Locate the cell with the specified text and output its (X, Y) center coordinate. 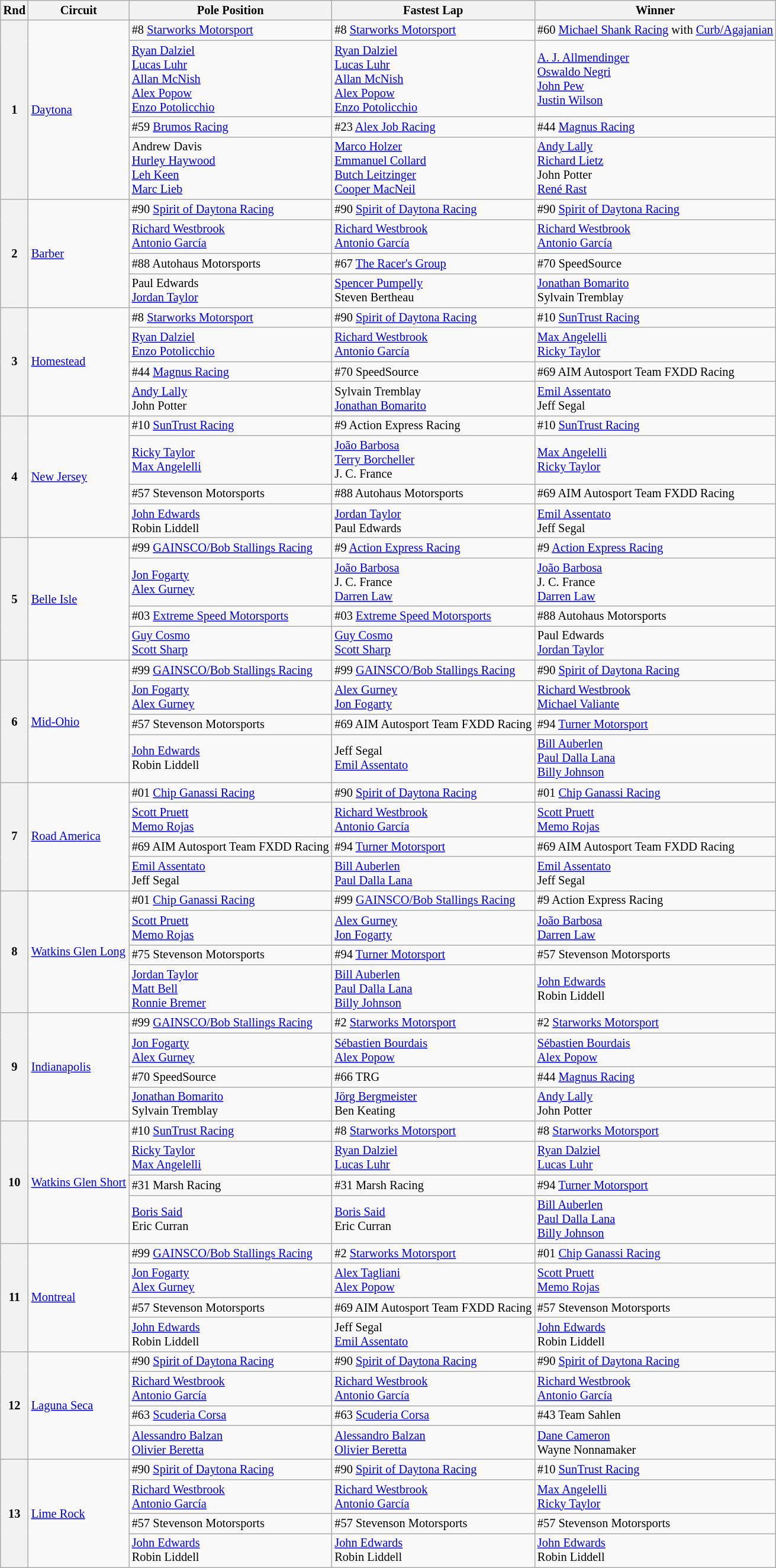
13 (14, 1514)
9 (14, 1067)
Fastest Lap (433, 10)
Circuit (79, 10)
Barber (79, 253)
#23 Alex Job Racing (433, 127)
#75 Stevenson Motorsports (231, 955)
5 (14, 599)
Rnd (14, 10)
Montreal (79, 1297)
Lime Rock (79, 1514)
A. J. Allmendinger Oswaldo Negri John Pew Justin Wilson (655, 79)
João Barbosa Darren Law (655, 928)
Mid-Ohio (79, 721)
Andrew Davis Hurley Haywood Leh Keen Marc Lieb (231, 168)
Watkins Glen Short (79, 1183)
#66 TRG (433, 1077)
New Jersey (79, 477)
João Barbosa Terry Borcheller J. C. France (433, 460)
#60 Michael Shank Racing with Curb/Agajanian (655, 30)
1 (14, 110)
Road America (79, 837)
Richard Westbrook Michael Valiante (655, 697)
Andy Lally Richard Lietz John Potter René Rast (655, 168)
#43 Team Sahlen (655, 1415)
#59 Brumos Racing (231, 127)
Daytona (79, 110)
Marco Holzer Emmanuel Collard Butch Leitzinger Cooper MacNeil (433, 168)
Pole Position (231, 10)
Dane Cameron Wayne Nonnamaker (655, 1443)
Jordan Taylor Paul Edwards (433, 521)
8 (14, 952)
Winner (655, 10)
3 (14, 361)
Jörg Bergmeister Ben Keating (433, 1104)
Watkins Glen Long (79, 952)
#67 The Racer's Group (433, 263)
Belle Isle (79, 599)
2 (14, 253)
Bill Auberlen Paul Dalla Lana (433, 874)
Alex Tagliani Alex Popow (433, 1280)
Sylvain Tremblay Jonathan Bomarito (433, 398)
Ryan Dalziel Enzo Potolicchio (231, 344)
7 (14, 837)
12 (14, 1405)
11 (14, 1297)
Homestead (79, 361)
Jordan Taylor Matt Bell Ronnie Bremer (231, 989)
Laguna Seca (79, 1405)
Spencer Pumpelly Steven Bertheau (433, 291)
6 (14, 721)
10 (14, 1183)
Indianapolis (79, 1067)
4 (14, 477)
